Capture the cell that displays the provided text and extract its (x, y) central coordinate. 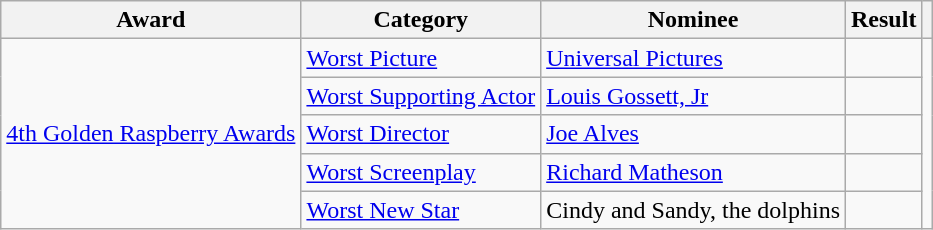
Worst Screenplay (421, 172)
Worst Picture (421, 58)
Worst Director (421, 134)
Universal Pictures (694, 58)
Worst New Star (421, 210)
Result (884, 20)
Joe Alves (694, 134)
4th Golden Raspberry Awards (151, 134)
Richard Matheson (694, 172)
Category (421, 20)
Nominee (694, 20)
Louis Gossett, Jr (694, 96)
Worst Supporting Actor (421, 96)
Cindy and Sandy, the dolphins (694, 210)
Award (151, 20)
